Locate the cell with the specified text and output its (x, y) center coordinate. 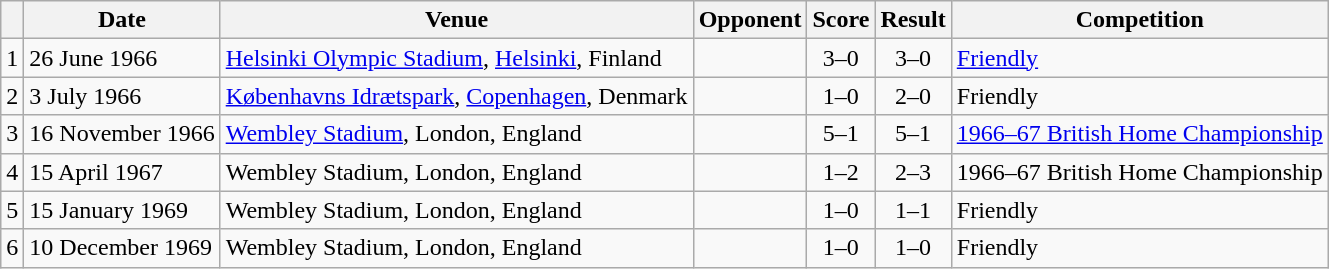
15 April 1967 (122, 172)
Opponent (750, 20)
Result (913, 20)
Date (122, 20)
Helsinki Olympic Stadium, Helsinki, Finland (456, 58)
10 December 1969 (122, 248)
3 July 1966 (122, 96)
15 January 1969 (122, 210)
2–0 (913, 96)
3 (12, 134)
1–1 (913, 210)
1–2 (841, 172)
Score (841, 20)
1 (12, 58)
Københavns Idrætspark, Copenhagen, Denmark (456, 96)
2–3 (913, 172)
5 (12, 210)
2 (12, 96)
26 June 1966 (122, 58)
6 (12, 248)
Competition (1140, 20)
Venue (456, 20)
4 (12, 172)
16 November 1966 (122, 134)
